From the cell containing the given text, extract its center point as (x, y) coordinate. 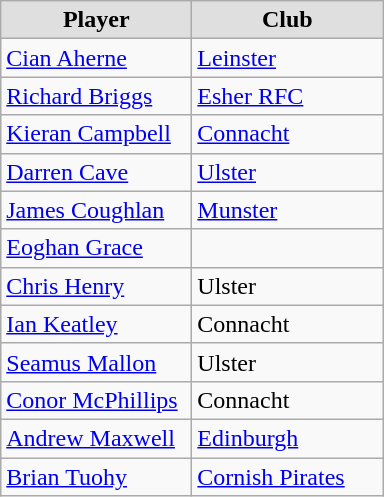
Player (96, 20)
Cornish Pirates (288, 477)
Chris Henry (96, 286)
Conor McPhillips (96, 400)
Kieran Campbell (96, 134)
Leinster (288, 58)
Seamus Mallon (96, 362)
Ian Keatley (96, 324)
Brian Tuohy (96, 477)
Club (288, 20)
Richard Briggs (96, 96)
Edinburgh (288, 438)
Esher RFC (288, 96)
Munster (288, 210)
James Coughlan (96, 210)
Darren Cave (96, 172)
Cian Aherne (96, 58)
Eoghan Grace (96, 248)
Andrew Maxwell (96, 438)
